Find where the given text appears and provide that cell's center as [x, y] coordinate. 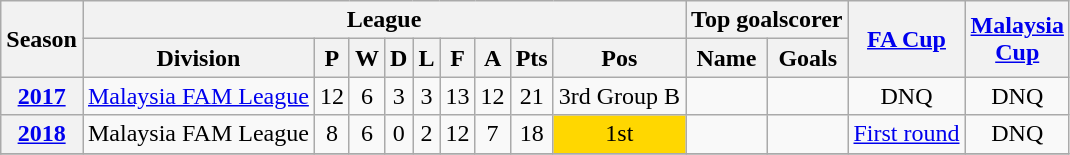
21 [532, 96]
2018 [42, 134]
Name [727, 58]
MalaysiaCup [1017, 39]
Pos [619, 58]
2 [426, 134]
Pts [532, 58]
2017 [42, 96]
13 [458, 96]
L [426, 58]
W [366, 58]
1st [619, 134]
P [332, 58]
League [384, 20]
A [492, 58]
F [458, 58]
Division [198, 58]
8 [332, 134]
FA Cup [906, 39]
Goals [808, 58]
18 [532, 134]
Season [42, 39]
D [399, 58]
7 [492, 134]
First round [906, 134]
3rd Group B [619, 96]
Top goalscorer [767, 20]
0 [399, 134]
